Output the (x, y) coordinate of the center of the cell containing the given text.  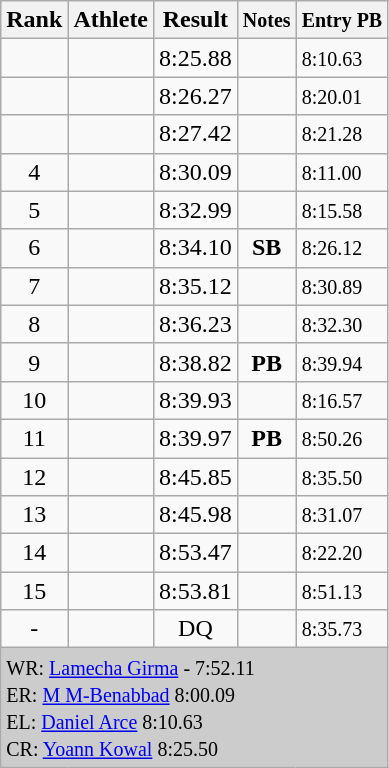
8:38.82 (196, 362)
8:36.23 (196, 324)
8:26.27 (196, 96)
9 (34, 362)
5 (34, 210)
15 (34, 591)
Result (196, 20)
8:25.88 (196, 58)
8:53.81 (196, 591)
8:45.98 (196, 515)
Rank (34, 20)
- (34, 629)
8:15.58 (342, 210)
8:39.93 (196, 400)
8:32.99 (196, 210)
4 (34, 172)
8:34.10 (196, 248)
8:50.26 (342, 438)
8:35.73 (342, 629)
Athlete (111, 20)
8:22.20 (342, 553)
11 (34, 438)
Entry PB (342, 20)
14 (34, 553)
8:27.42 (196, 134)
8:45.85 (196, 477)
8:51.13 (342, 591)
WR: Lamecha Girma - 7:52.11ER: M M-Benabbad 8:00.09EL: Daniel Arce 8:10.63CR: Yoann Kowal 8:25.50 (194, 708)
8:31.07 (342, 515)
8:35.12 (196, 286)
Notes (266, 20)
8:10.63 (342, 58)
8 (34, 324)
8:53.47 (196, 553)
8:26.12 (342, 248)
SB (266, 248)
12 (34, 477)
8:21.28 (342, 134)
10 (34, 400)
13 (34, 515)
8:39.94 (342, 362)
8:30.09 (196, 172)
8:30.89 (342, 286)
8:35.50 (342, 477)
8:16.57 (342, 400)
6 (34, 248)
7 (34, 286)
8:32.30 (342, 324)
8:39.97 (196, 438)
8:11.00 (342, 172)
8:20.01 (342, 96)
DQ (196, 629)
